Determine the (X, Y) coordinate at the center of the cell enclosing the given text.  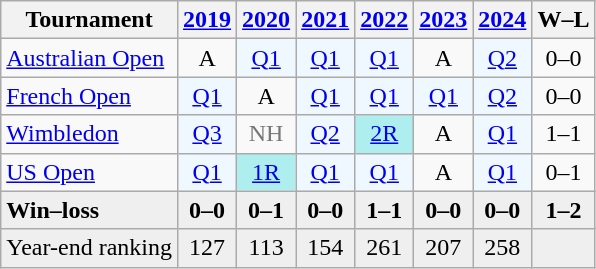
2021 (326, 20)
2020 (266, 20)
261 (384, 248)
Year-end ranking (90, 248)
1R (266, 172)
Tournament (90, 20)
207 (444, 248)
NH (266, 134)
127 (208, 248)
2019 (208, 20)
2024 (502, 20)
Australian Open (90, 58)
W–L (564, 20)
Q3 (208, 134)
2R (384, 134)
US Open (90, 172)
2022 (384, 20)
2023 (444, 20)
1–2 (564, 210)
French Open (90, 96)
258 (502, 248)
Wimbledon (90, 134)
113 (266, 248)
154 (326, 248)
Win–loss (90, 210)
